Return the [x, y] coordinate for the center point of the cell that contains the specified text.  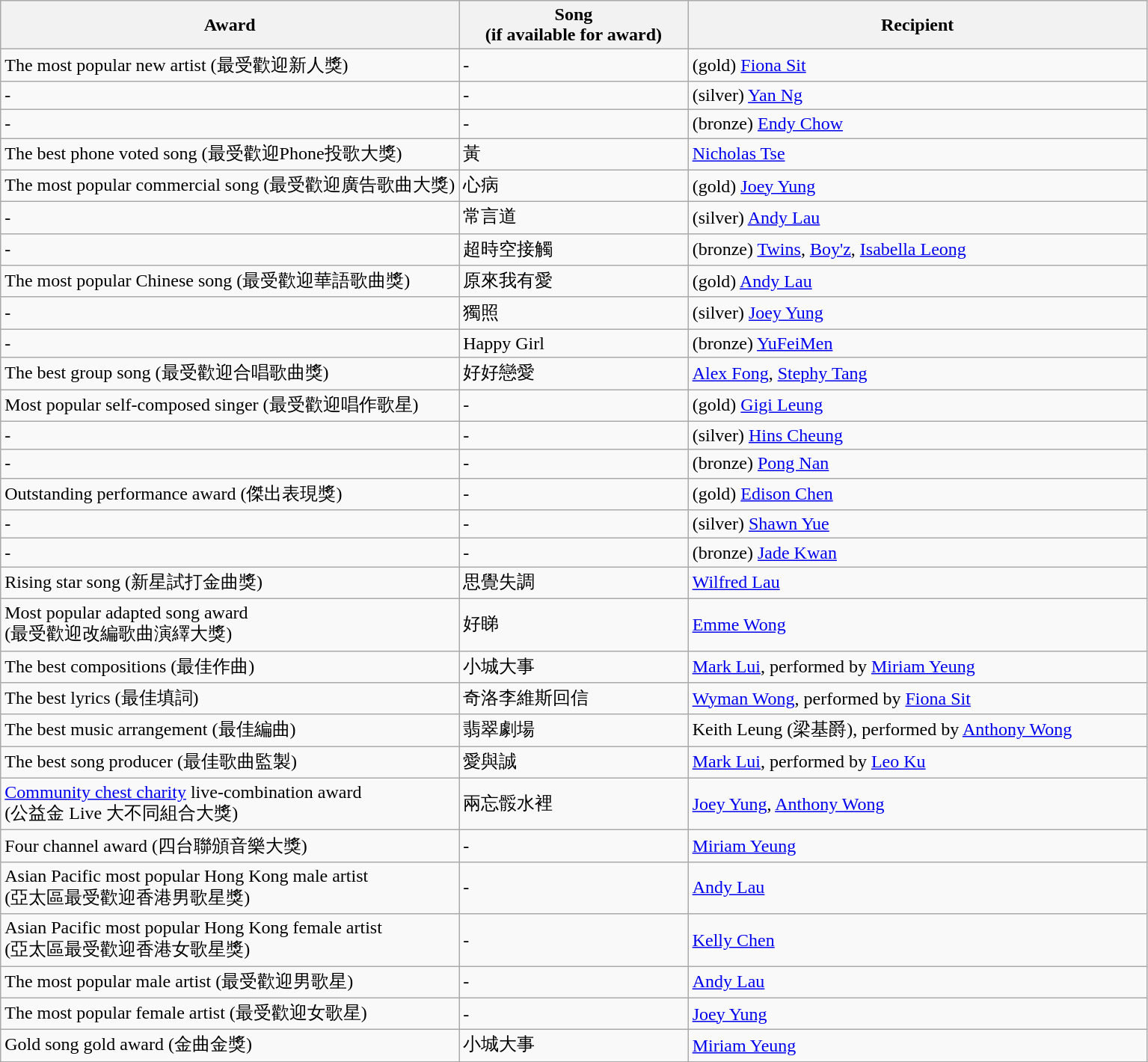
Recipient [917, 25]
(silver) Yan Ng [917, 95]
黃 [574, 154]
The best lyrics (最佳填詞) [230, 699]
(silver) Hins Cheung [917, 435]
Wilfred Lau [917, 583]
心病 [574, 185]
The most popular Chinese song (最受歡迎華語歌曲獎) [230, 281]
(silver) Shawn Yue [917, 524]
(bronze) Pong Nan [917, 464]
兩忘骽水裡 [574, 804]
好睇 [574, 624]
The most popular new artist (最受歡迎新人獎) [230, 66]
The best group song (最受歡迎合唱歌曲獎) [230, 374]
The best music arrangement (最佳編曲) [230, 730]
The best phone voted song (最受歡迎Phone投歌大獎) [230, 154]
Most popular adapted song award(最受歡迎改編歌曲演繹大獎) [230, 624]
獨照 [574, 313]
原來我有愛 [574, 281]
Most popular self-composed singer (最受歡迎唱作歌星) [230, 405]
(gold) Edison Chen [917, 494]
(gold) Fiona Sit [917, 66]
Song(if available for award) [574, 25]
愛與誠 [574, 763]
好好戀愛 [574, 374]
(silver) Andy Lau [917, 218]
超時空接觸 [574, 250]
(bronze) Twins, Boy'z, Isabella Leong [917, 250]
Asian Pacific most popular Hong Kong female artist(亞太區最受歡迎香港女歌星獎) [230, 940]
Asian Pacific most popular Hong Kong male artist(亞太區最受歡迎香港男歌星獎) [230, 888]
奇洛李維斯回信 [574, 699]
Happy Girl [574, 343]
(bronze) Jade Kwan [917, 553]
Community chest charity live-combination award(公益金 Live 大不同組合大獎) [230, 804]
Keith Leung (梁基爵), performed by Anthony Wong [917, 730]
Mark Lui, performed by Miriam Yeung [917, 667]
The most popular male artist (最受歡迎男歌星) [230, 983]
The best song producer (最佳歌曲監製) [230, 763]
Award [230, 25]
Outstanding performance award (傑出表現獎) [230, 494]
Kelly Chen [917, 940]
翡翠劇場 [574, 730]
The best compositions (最佳作曲) [230, 667]
(bronze) YuFeiMen [917, 343]
(gold) Gigi Leung [917, 405]
The most popular commercial song (最受歡迎廣告歌曲大獎) [230, 185]
Joey Yung [917, 1014]
Rising star song (新星試打金曲獎) [230, 583]
Nicholas Tse [917, 154]
Alex Fong, Stephy Tang [917, 374]
(silver) Joey Yung [917, 313]
思覺失調 [574, 583]
The most popular female artist (最受歡迎女歌星) [230, 1014]
Four channel award (四台聯頒音樂大獎) [230, 847]
(bronze) Endy Chow [917, 123]
Wyman Wong, performed by Fiona Sit [917, 699]
Mark Lui, performed by Leo Ku [917, 763]
常言道 [574, 218]
Gold song gold award (金曲金獎) [230, 1046]
(gold) Andy Lau [917, 281]
Joey Yung, Anthony Wong [917, 804]
Emme Wong [917, 624]
(gold) Joey Yung [917, 185]
